Provide the (x, y) coordinate of the cell's center where the given text is located.  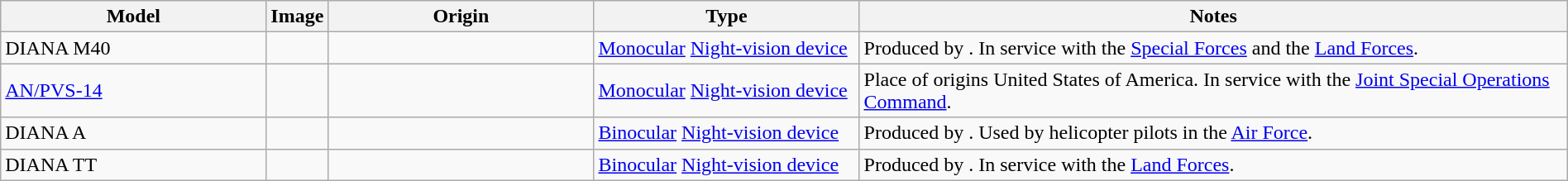
Image (298, 17)
Model (134, 17)
Notes (1213, 17)
DIANA TT (134, 164)
Produced by . In service with the Land Forces. (1213, 164)
DIANA M40 (134, 48)
Place of origins United States of America. In service with the Joint Special Operations Command. (1213, 91)
Origin (461, 17)
Type (726, 17)
Produced by . In service with the Special Forces and the Land Forces. (1213, 48)
DIANA A (134, 133)
AN/PVS-14 (134, 91)
Produced by . Used by helicopter pilots in the Air Force. (1213, 133)
